Pinpoint the cell where the given text exists, returning its (X, Y) midpoint coordinate. 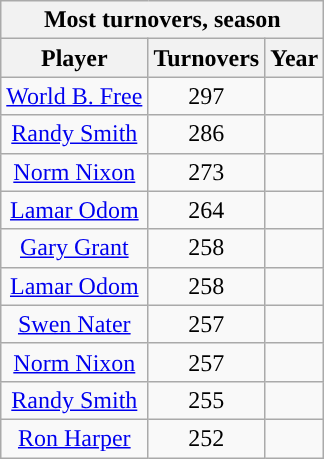
World B. Free (74, 96)
286 (206, 134)
Turnovers (206, 58)
264 (206, 210)
Year (294, 58)
Swen Nater (74, 324)
Ron Harper (74, 438)
297 (206, 96)
273 (206, 172)
252 (206, 438)
Player (74, 58)
255 (206, 400)
Most turnovers, season (162, 20)
Gary Grant (74, 248)
